Extract the [X, Y] coordinate from the center of the cell holding the provided text.  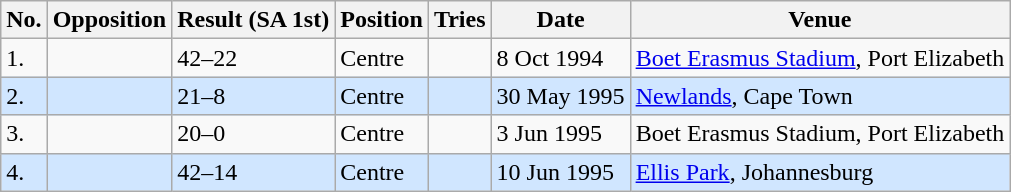
1. [24, 58]
42–22 [254, 58]
30 May 1995 [560, 96]
Newlands, Cape Town [820, 96]
2. [24, 96]
Position [382, 20]
21–8 [254, 96]
No. [24, 20]
3 Jun 1995 [560, 134]
Date [560, 20]
4. [24, 172]
Ellis Park, Johannesburg [820, 172]
20–0 [254, 134]
Opposition [109, 20]
8 Oct 1994 [560, 58]
Venue [820, 20]
Result (SA 1st) [254, 20]
10 Jun 1995 [560, 172]
Tries [460, 20]
42–14 [254, 172]
3. [24, 134]
